Detect which cell encompasses the target text, then output its (X, Y) center coordinate. 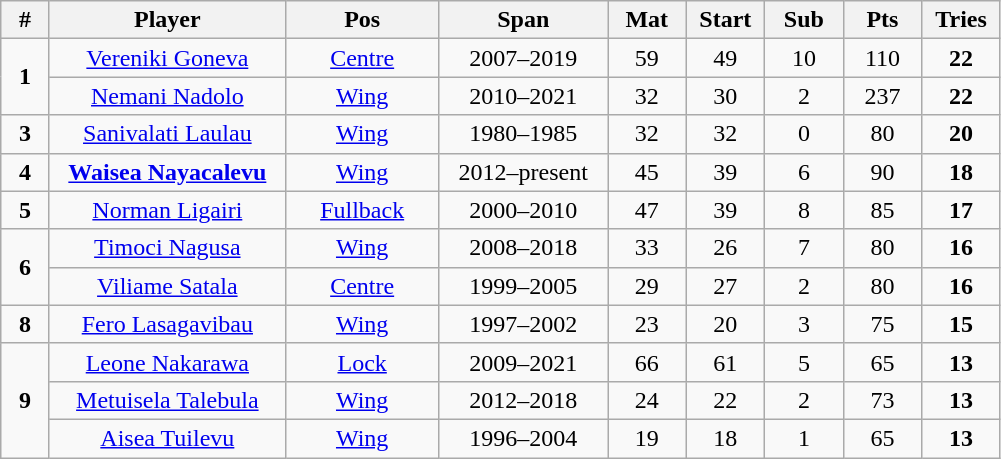
61 (726, 362)
2000–2010 (524, 210)
Fero Lasagavibau (167, 324)
2012–2018 (524, 400)
73 (882, 400)
2009–2021 (524, 362)
Leone Nakarawa (167, 362)
Lock (362, 362)
110 (882, 58)
29 (648, 286)
4 (26, 172)
85 (882, 210)
Metuisela Talebula (167, 400)
9 (26, 400)
Start (726, 20)
Vereniki Goneva (167, 58)
Viliame Satala (167, 286)
24 (648, 400)
Nemani Nadolo (167, 96)
66 (648, 362)
Aisea Tuilevu (167, 438)
15 (962, 324)
237 (882, 96)
2012–present (524, 172)
49 (726, 58)
2010–2021 (524, 96)
1980–1985 (524, 134)
Sanivalati Laulau (167, 134)
Sub (804, 20)
75 (882, 324)
26 (726, 248)
27 (726, 286)
Mat (648, 20)
30 (726, 96)
10 (804, 58)
45 (648, 172)
2008–2018 (524, 248)
Pos (362, 20)
Player (167, 20)
Waisea Nayacalevu (167, 172)
1999–2005 (524, 286)
Norman Ligairi (167, 210)
90 (882, 172)
Fullback (362, 210)
17 (962, 210)
59 (648, 58)
# (26, 20)
23 (648, 324)
47 (648, 210)
33 (648, 248)
19 (648, 438)
Timoci Nagusa (167, 248)
1996–2004 (524, 438)
Tries (962, 20)
7 (804, 248)
Span (524, 20)
Pts (882, 20)
2007–2019 (524, 58)
0 (804, 134)
1997–2002 (524, 324)
